Detect which cell encompasses the target text, then output its [X, Y] center coordinate. 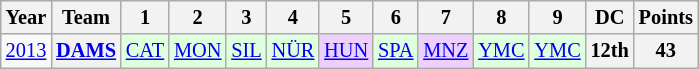
SIL [246, 51]
8 [501, 17]
MNZ [446, 51]
Points [666, 17]
6 [396, 17]
9 [557, 17]
1 [145, 17]
SPA [396, 51]
4 [294, 17]
NÜR [294, 51]
DC [610, 17]
2 [198, 17]
Team [86, 17]
3 [246, 17]
12th [610, 51]
DAMS [86, 51]
CAT [145, 51]
5 [346, 17]
Year [26, 17]
HUN [346, 51]
2013 [26, 51]
7 [446, 17]
MON [198, 51]
43 [666, 51]
